Find where the given text appears and provide that cell's center as (x, y) coordinate. 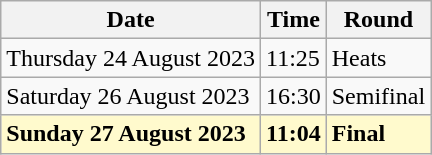
Saturday 26 August 2023 (131, 96)
Heats (378, 58)
Time (293, 20)
11:25 (293, 58)
Date (131, 20)
Final (378, 134)
16:30 (293, 96)
Semifinal (378, 96)
11:04 (293, 134)
Round (378, 20)
Thursday 24 August 2023 (131, 58)
Sunday 27 August 2023 (131, 134)
